Detect which cell encompasses the target text, then output its (x, y) center coordinate. 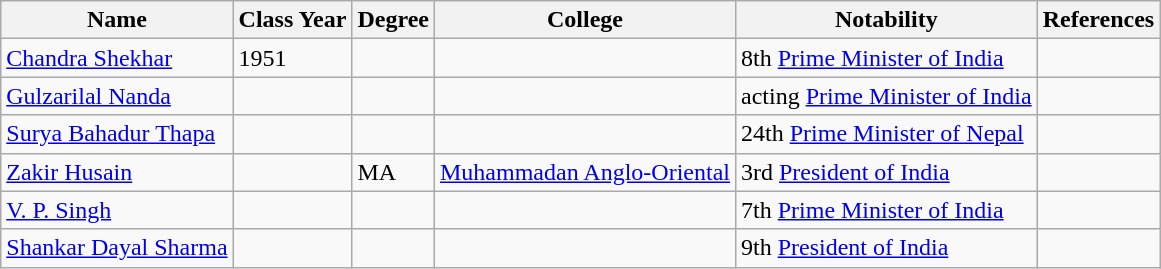
24th Prime Minister of Nepal (886, 134)
Notability (886, 20)
Degree (394, 20)
7th Prime Minister of India (886, 210)
References (1098, 20)
9th President of India (886, 248)
Gulzarilal Nanda (117, 96)
College (584, 20)
V. P. Singh (117, 210)
acting Prime Minister of India (886, 96)
Name (117, 20)
Zakir Husain (117, 172)
Shankar Dayal Sharma (117, 248)
Chandra Shekhar (117, 58)
8th Prime Minister of India (886, 58)
1951 (292, 58)
Surya Bahadur Thapa (117, 134)
MA (394, 172)
Muhammadan Anglo-Oriental (584, 172)
3rd President of India (886, 172)
Class Year (292, 20)
